Extract the (x, y) coordinate from the center of the cell holding the provided text.  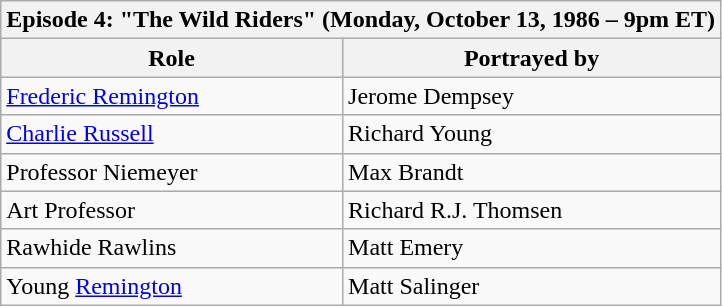
Portrayed by (532, 58)
Richard R.J. Thomsen (532, 210)
Frederic Remington (172, 96)
Max Brandt (532, 172)
Richard Young (532, 134)
Art Professor (172, 210)
Episode 4: "The Wild Riders" (Monday, October 13, 1986 – 9pm ET) (361, 20)
Rawhide Rawlins (172, 248)
Young Remington (172, 286)
Matt Salinger (532, 286)
Jerome Dempsey (532, 96)
Matt Emery (532, 248)
Professor Niemeyer (172, 172)
Charlie Russell (172, 134)
Role (172, 58)
